Return [x, y] of the center of cell containing provided text 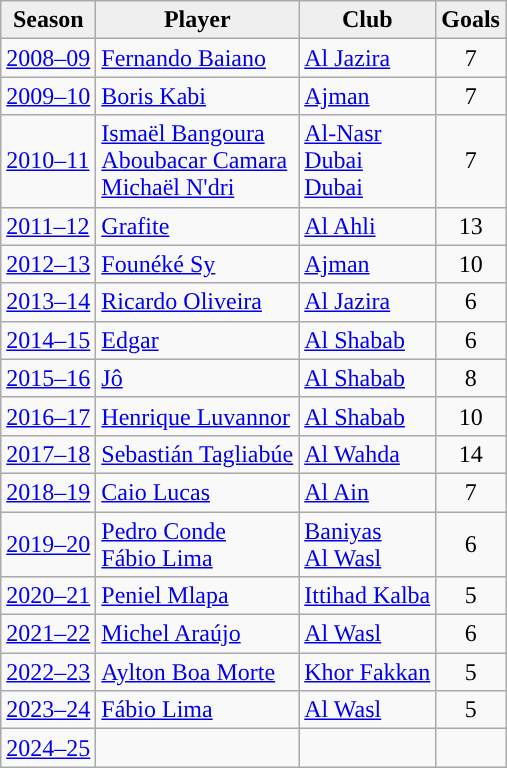
Ittihad Kalba [368, 596]
2016–17 [48, 416]
13 [471, 226]
Edgar [198, 340]
2014–15 [48, 340]
Aylton Boa Morte [198, 672]
2020–21 [48, 596]
2023–24 [48, 710]
2011–12 [48, 226]
2019–20 [48, 544]
8 [471, 378]
2008–09 [48, 58]
Goals [471, 20]
2021–22 [48, 634]
Fábio Lima [198, 710]
Peniel Mlapa [198, 596]
Sebastián Tagliabúe [198, 454]
Founéké Sy [198, 264]
2015–16 [48, 378]
Al Ahli [368, 226]
Jô [198, 378]
Grafite [198, 226]
Al Wahda [368, 454]
Ricardo Oliveira [198, 302]
2013–14 [48, 302]
Khor Fakkan [368, 672]
2012–13 [48, 264]
Club [368, 20]
Michel Araújo [198, 634]
Ismaël Bangoura Aboubacar Camara Michaël N'dri [198, 161]
2024–25 [48, 748]
Henrique Luvannor [198, 416]
Fernando Baiano [198, 58]
Al Ain [368, 492]
Boris Kabi [198, 96]
2022–23 [48, 672]
2017–18 [48, 454]
BaniyasAl Wasl [368, 544]
Caio Lucas [198, 492]
Season [48, 20]
Pedro Conde Fábio Lima [198, 544]
2009–10 [48, 96]
2018–19 [48, 492]
14 [471, 454]
Al-NasrDubaiDubai [368, 161]
Player [198, 20]
2010–11 [48, 161]
